Pinpoint the cell where the given text exists, returning its (x, y) midpoint coordinate. 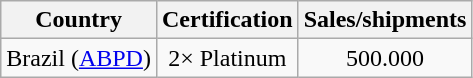
Sales/shipments (385, 20)
Certification (227, 20)
Country (79, 20)
2× Platinum (227, 58)
Brazil (ABPD) (79, 58)
500.000 (385, 58)
